Capture the cell that displays the provided text and extract its [X, Y] central coordinate. 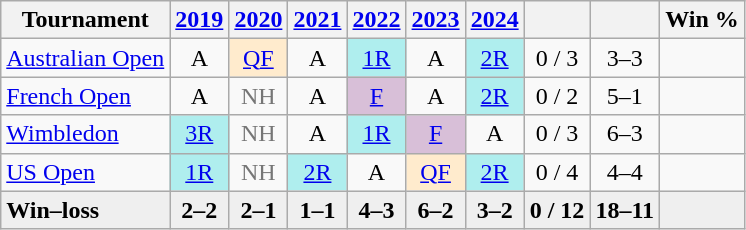
Australian Open [86, 58]
4–3 [376, 210]
Tournament [86, 20]
Win–loss [86, 210]
1–1 [318, 210]
3–2 [494, 210]
2–2 [200, 210]
5–1 [625, 96]
Win % [702, 20]
2019 [200, 20]
6–2 [436, 210]
18–11 [625, 210]
0 / 2 [557, 96]
US Open [86, 172]
0 / 4 [557, 172]
3R [200, 134]
2021 [318, 20]
French Open [86, 96]
6–3 [625, 134]
2–1 [258, 210]
2020 [258, 20]
0 / 12 [557, 210]
2024 [494, 20]
2023 [436, 20]
2022 [376, 20]
3–3 [625, 58]
4–4 [625, 172]
Wimbledon [86, 134]
